Locate the cell with the specified text and output its (X, Y) center coordinate. 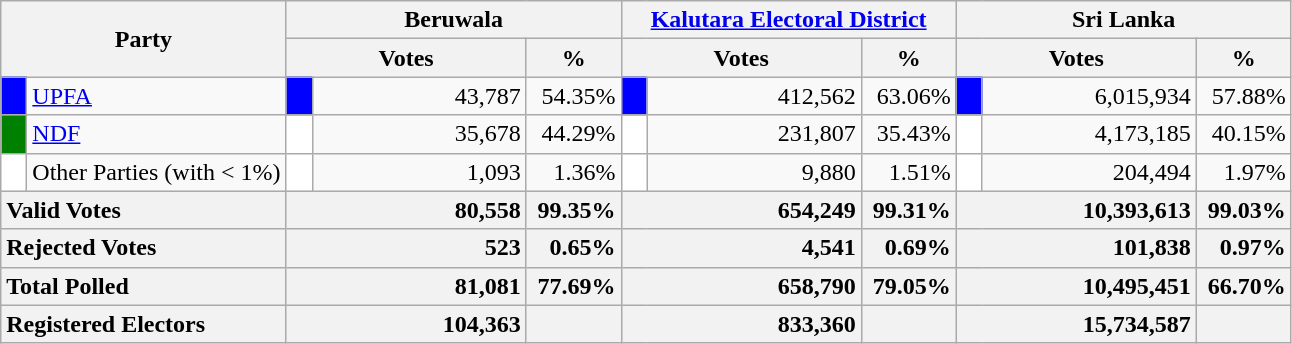
NDF (156, 134)
79.05% (908, 286)
1.97% (1244, 172)
1.36% (574, 172)
44.29% (574, 134)
81,081 (406, 286)
658,790 (741, 286)
99.35% (574, 210)
Rejected Votes (144, 248)
10,495,451 (1076, 286)
1,093 (419, 172)
0.65% (574, 248)
4,541 (741, 248)
204,494 (1089, 172)
80,558 (406, 210)
Kalutara Electoral District (788, 20)
99.03% (1244, 210)
Beruwala (454, 20)
6,015,934 (1089, 96)
10,393,613 (1076, 210)
Registered Electors (144, 324)
1.51% (908, 172)
Party (144, 39)
43,787 (419, 96)
654,249 (741, 210)
4,173,185 (1089, 134)
63.06% (908, 96)
412,562 (754, 96)
Valid Votes (144, 210)
9,880 (754, 172)
35,678 (419, 134)
0.69% (908, 248)
523 (406, 248)
101,838 (1076, 248)
40.15% (1244, 134)
Other Parties (with < 1%) (156, 172)
0.97% (1244, 248)
99.31% (908, 210)
54.35% (574, 96)
15,734,587 (1076, 324)
833,360 (741, 324)
231,807 (754, 134)
Sri Lanka (1124, 20)
Total Polled (144, 286)
104,363 (406, 324)
77.69% (574, 286)
35.43% (908, 134)
57.88% (1244, 96)
UPFA (156, 96)
66.70% (1244, 286)
